Determine the [x, y] coordinate at the center of the cell enclosing the given text.  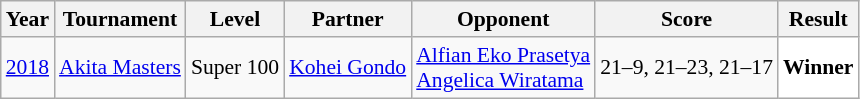
Year [28, 19]
Level [235, 19]
2018 [28, 68]
Tournament [120, 19]
Result [818, 19]
Super 100 [235, 68]
21–9, 21–23, 21–17 [686, 68]
Akita Masters [120, 68]
Alfian Eko Prasetya Angelica Wiratama [503, 68]
Opponent [503, 19]
Partner [348, 19]
Winner [818, 68]
Kohei Gondo [348, 68]
Score [686, 19]
